Search for the cell housing the specified text and yield its [X, Y] center coordinate. 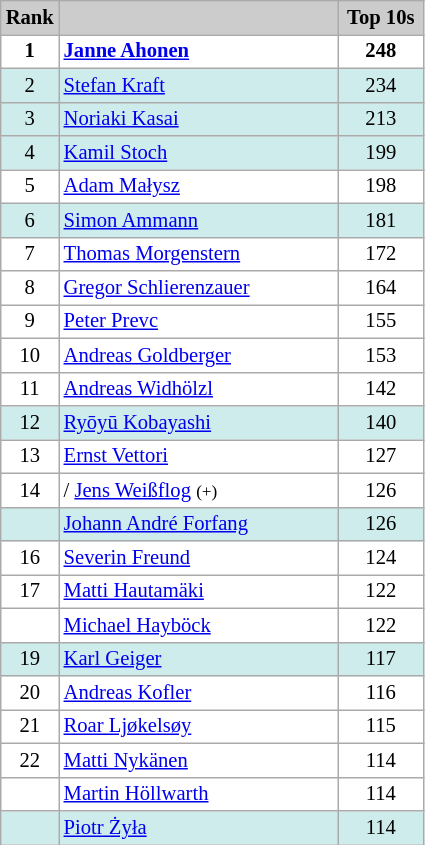
234 [380, 85]
Ryōyū Kobayashi [199, 423]
115 [380, 726]
142 [380, 389]
Johann André Forfang [199, 524]
Noriaki Kasai [199, 119]
Peter Prevc [199, 321]
2 [30, 85]
4 [30, 153]
124 [380, 557]
Rank [30, 17]
153 [380, 355]
12 [30, 423]
20 [30, 693]
Stefan Kraft [199, 85]
Andreas Kofler [199, 693]
Gregor Schlierenzauer [199, 287]
127 [380, 456]
13 [30, 456]
17 [30, 591]
198 [380, 186]
117 [380, 659]
3 [30, 119]
Adam Małysz [199, 186]
Janne Ahonen [199, 51]
Karl Geiger [199, 659]
/ Jens Weißflog (+) [199, 490]
164 [380, 287]
6 [30, 220]
Matti Nykänen [199, 760]
8 [30, 287]
Simon Ammann [199, 220]
172 [380, 254]
Roar Ljøkelsøy [199, 726]
Andreas Widhölzl [199, 389]
Michael Hayböck [199, 625]
199 [380, 153]
Top 10s [380, 17]
Kamil Stoch [199, 153]
Matti Hautamäki [199, 591]
155 [380, 321]
Ernst Vettori [199, 456]
Martin Höllwarth [199, 794]
21 [30, 726]
116 [380, 693]
1 [30, 51]
Andreas Goldberger [199, 355]
248 [380, 51]
140 [380, 423]
Thomas Morgenstern [199, 254]
19 [30, 659]
213 [380, 119]
16 [30, 557]
10 [30, 355]
5 [30, 186]
181 [380, 220]
7 [30, 254]
14 [30, 490]
11 [30, 389]
9 [30, 321]
Piotr Żyła [199, 827]
22 [30, 760]
Severin Freund [199, 557]
